Identify which cell holds the provided text, then report its (x, y) central coordinate. 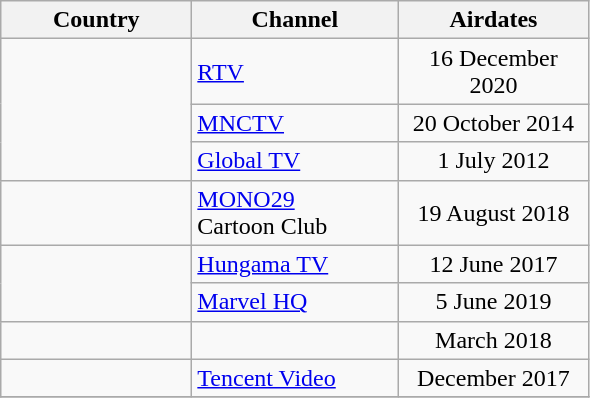
16 December 2020 (494, 72)
Hungama TV (295, 264)
19 August 2018 (494, 212)
12 June 2017 (494, 264)
Country (96, 20)
Channel (295, 20)
MNCTV (295, 123)
Tencent Video (295, 378)
MONO29Cartoon Club (295, 212)
December 2017 (494, 378)
5 June 2019 (494, 302)
RTV (295, 72)
Global TV (295, 161)
Airdates (494, 20)
Marvel HQ (295, 302)
20 October 2014 (494, 123)
1 July 2012 (494, 161)
March 2018 (494, 340)
